Provide the (X, Y) coordinate of the cell's center where the given text is located.  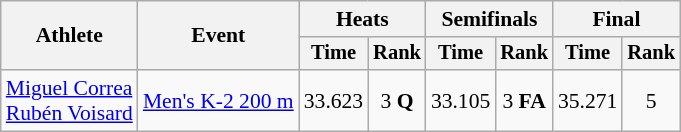
Athlete (70, 36)
33.105 (460, 100)
Semifinals (490, 19)
Event (218, 36)
35.271 (588, 100)
Men's K-2 200 m (218, 100)
5 (651, 100)
3 Q (397, 100)
Miguel CorreaRubén Voisard (70, 100)
Heats (362, 19)
33.623 (334, 100)
3 FA (524, 100)
Final (616, 19)
